Search for the cell housing the specified text and yield its (x, y) center coordinate. 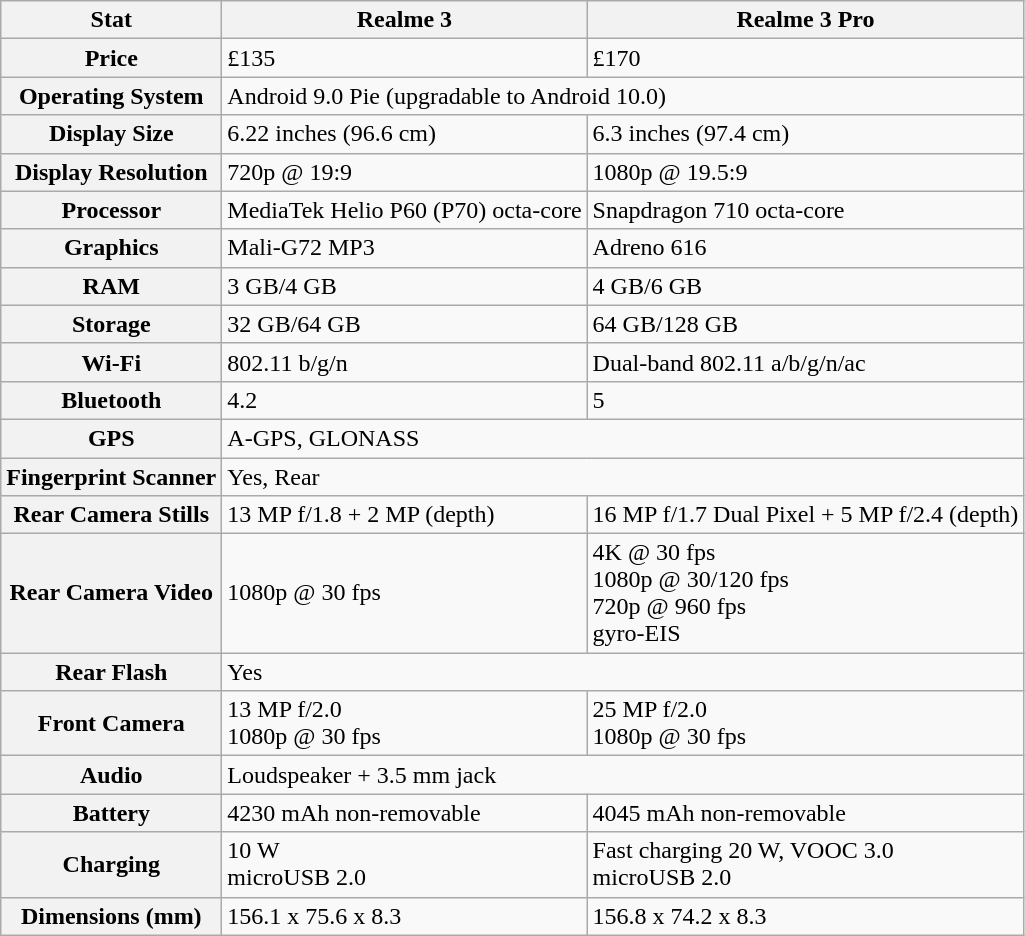
Graphics (112, 248)
A-GPS, GLONASS (623, 438)
Audio (112, 775)
Display Size (112, 134)
156.8 x 74.2 x 8.3 (806, 916)
156.1 x 75.6 x 8.3 (404, 916)
16 MP f/1.7 Dual Pixel + 5 MP f/2.4 (depth) (806, 515)
32 GB/64 GB (404, 324)
720p @ 19:9 (404, 172)
1080p @ 30 fps (404, 594)
Charging (112, 864)
Rear Flash (112, 672)
64 GB/128 GB (806, 324)
£170 (806, 58)
Dimensions (mm) (112, 916)
Loudspeaker + 3.5 mm jack (623, 775)
802.11 b/g/n (404, 362)
10 WmicroUSB 2.0 (404, 864)
Snapdragon 710 octa-core (806, 210)
Wi-Fi (112, 362)
Processor (112, 210)
Operating System (112, 96)
Mali-G72 MP3 (404, 248)
6.3 inches (97.4 cm) (806, 134)
Yes, Rear (623, 477)
MediaTek Helio P60 (P70) octa-core (404, 210)
Rear Camera Stills (112, 515)
Stat (112, 20)
4045 mAh non-removable (806, 813)
6.22 inches (96.6 cm) (404, 134)
RAM (112, 286)
4 GB/6 GB (806, 286)
13 MP f/2.01080p @ 30 fps (404, 724)
13 MP f/1.8 + 2 MP (depth) (404, 515)
Storage (112, 324)
Yes (623, 672)
4230 mAh non-removable (404, 813)
1080p @ 19.5:9 (806, 172)
Realme 3 (404, 20)
Fast charging 20 W, VOOC 3.0microUSB 2.0 (806, 864)
Display Resolution (112, 172)
4K @ 30 fps1080p @ 30/120 fps720p @ 960 fpsgyro-EIS (806, 594)
Fingerprint Scanner (112, 477)
5 (806, 400)
Front Camera (112, 724)
£135 (404, 58)
Battery (112, 813)
Price (112, 58)
3 GB/4 GB (404, 286)
Bluetooth (112, 400)
Dual-band 802.11 a/b/g/n/ac (806, 362)
GPS (112, 438)
Realme 3 Pro (806, 20)
Rear Camera Video (112, 594)
4.2 (404, 400)
Android 9.0 Pie (upgradable to Android 10.0) (623, 96)
25 MP f/2.01080p @ 30 fps (806, 724)
Adreno 616 (806, 248)
